Find where the given text appears and provide that cell's center as [x, y] coordinate. 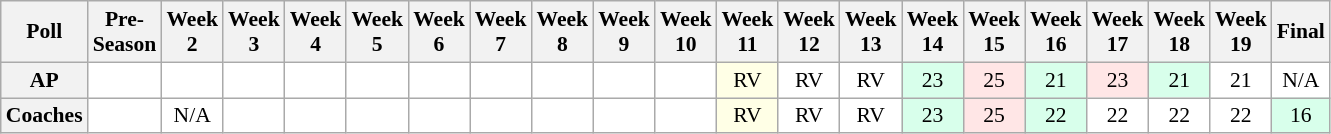
Week14 [933, 32]
Week7 [501, 32]
16 [1301, 116]
Week6 [439, 32]
AP [44, 80]
Week3 [254, 32]
Week15 [994, 32]
Week4 [316, 32]
Week13 [871, 32]
Week9 [624, 32]
Week2 [192, 32]
Week19 [1241, 32]
Week12 [809, 32]
Week5 [377, 32]
Final [1301, 32]
Poll [44, 32]
Week16 [1056, 32]
Week11 [748, 32]
Coaches [44, 116]
Pre-Season [125, 32]
Week18 [1179, 32]
Week17 [1118, 32]
Week8 [562, 32]
Week10 [686, 32]
